Determine the (x, y) coordinate at the center of the cell enclosing the given text.  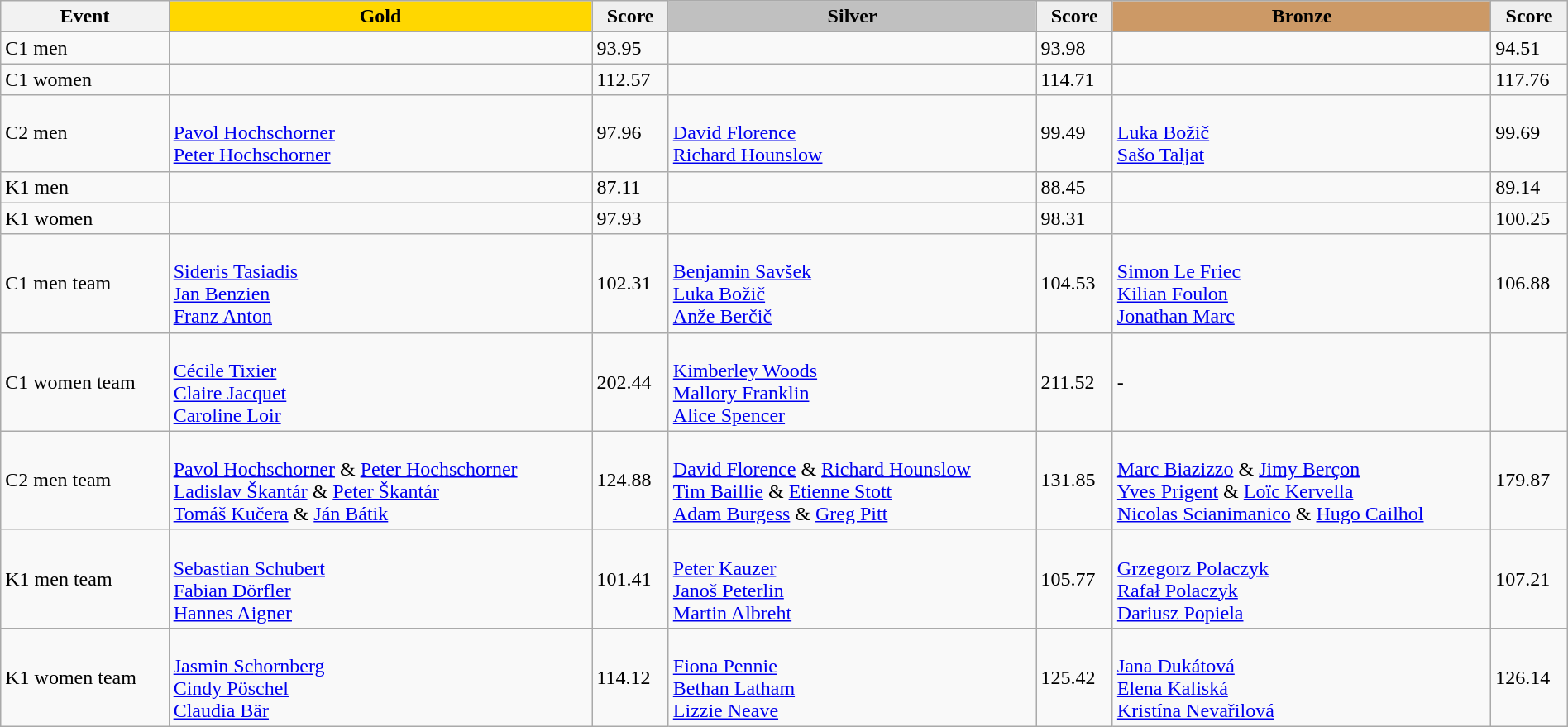
Fiona PennieBethan LathamLizzie Neave (852, 677)
K1 women (84, 218)
179.87 (1529, 480)
Bronze (1302, 17)
K1 men team (84, 579)
211.52 (1074, 382)
K1 men (84, 187)
126.14 (1529, 677)
98.31 (1074, 218)
Marc Biazizzo & Jimy BerçonYves Prigent & Loïc KervellaNicolas Scianimanico & Hugo Cailhol (1302, 480)
101.41 (630, 579)
114.12 (630, 677)
C1 men (84, 48)
99.69 (1529, 133)
112.57 (630, 79)
C2 men team (84, 480)
David Florence & Richard HounslowTim Baillie & Etienne StottAdam Burgess & Greg Pitt (852, 480)
97.93 (630, 218)
Grzegorz PolaczykRafał PolaczykDariusz Popiela (1302, 579)
Peter KauzerJanoš PeterlinMartin Albreht (852, 579)
Pavol Hochschorner & Peter HochschornerLadislav Škantár & Peter ŠkantárTomáš Kučera & Ján Bátik (380, 480)
88.45 (1074, 187)
Kimberley WoodsMallory FranklinAlice Spencer (852, 382)
93.95 (630, 48)
Cécile TixierClaire JacquetCaroline Loir (380, 382)
Pavol HochschornerPeter Hochschorner (380, 133)
106.88 (1529, 283)
Gold (380, 17)
99.49 (1074, 133)
Sideris TasiadisJan BenzienFranz Anton (380, 283)
94.51 (1529, 48)
David FlorenceRichard Hounslow (852, 133)
100.25 (1529, 218)
Silver (852, 17)
105.77 (1074, 579)
107.21 (1529, 579)
- (1302, 382)
Benjamin SavšekLuka BožičAnže Berčič (852, 283)
C1 women (84, 79)
124.88 (630, 480)
Sebastian SchubertFabian DörflerHannes Aigner (380, 579)
Jana DukátováElena KaliskáKristína Nevařilová (1302, 677)
89.14 (1529, 187)
117.76 (1529, 79)
87.11 (630, 187)
Event (84, 17)
C1 women team (84, 382)
C2 men (84, 133)
102.31 (630, 283)
93.98 (1074, 48)
202.44 (630, 382)
Luka BožičSašo Taljat (1302, 133)
Simon Le FriecKilian FoulonJonathan Marc (1302, 283)
Jasmin SchornbergCindy PöschelClaudia Bär (380, 677)
K1 women team (84, 677)
114.71 (1074, 79)
97.96 (630, 133)
125.42 (1074, 677)
131.85 (1074, 480)
104.53 (1074, 283)
C1 men team (84, 283)
